Return the (x, y) coordinate for the center point of the cell that contains the specified text.  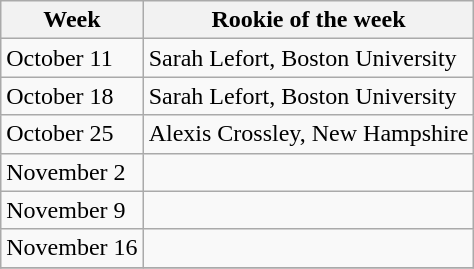
Rookie of the week (308, 20)
November 9 (72, 210)
October 25 (72, 134)
Week (72, 20)
November 2 (72, 172)
October 11 (72, 58)
Alexis Crossley, New Hampshire (308, 134)
October 18 (72, 96)
November 16 (72, 248)
